From the cell containing the given text, extract its center point as (X, Y) coordinate. 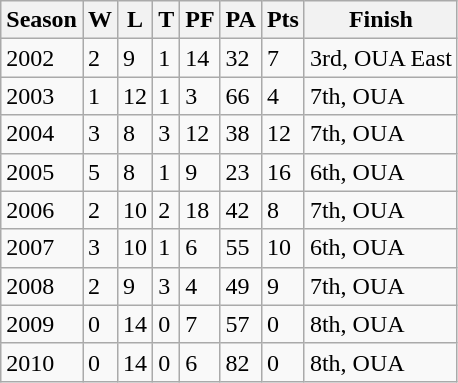
PA (240, 20)
16 (282, 172)
L (136, 20)
18 (200, 210)
2009 (42, 324)
66 (240, 96)
5 (100, 172)
T (166, 20)
2010 (42, 362)
23 (240, 172)
2002 (42, 58)
32 (240, 58)
2007 (42, 248)
Season (42, 20)
2006 (42, 210)
42 (240, 210)
2003 (42, 96)
PF (200, 20)
55 (240, 248)
W (100, 20)
57 (240, 324)
38 (240, 134)
2005 (42, 172)
2008 (42, 286)
Finish (380, 20)
2004 (42, 134)
82 (240, 362)
3rd, OUA East (380, 58)
49 (240, 286)
Pts (282, 20)
